Output the (X, Y) coordinate of the center of the cell containing the given text.  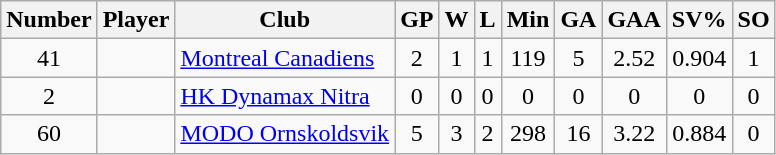
SO (754, 20)
298 (528, 134)
GA (578, 20)
Player (136, 20)
2.52 (634, 58)
Club (285, 20)
MODO Ornskoldsvik (285, 134)
16 (578, 134)
GAA (634, 20)
HK Dynamax Nitra (285, 96)
3.22 (634, 134)
0.884 (699, 134)
Min (528, 20)
GP (417, 20)
W (456, 20)
L (488, 20)
3 (456, 134)
119 (528, 58)
Number (49, 20)
Montreal Canadiens (285, 58)
41 (49, 58)
60 (49, 134)
0.904 (699, 58)
SV% (699, 20)
